From the cell containing the given text, extract its center point as (X, Y) coordinate. 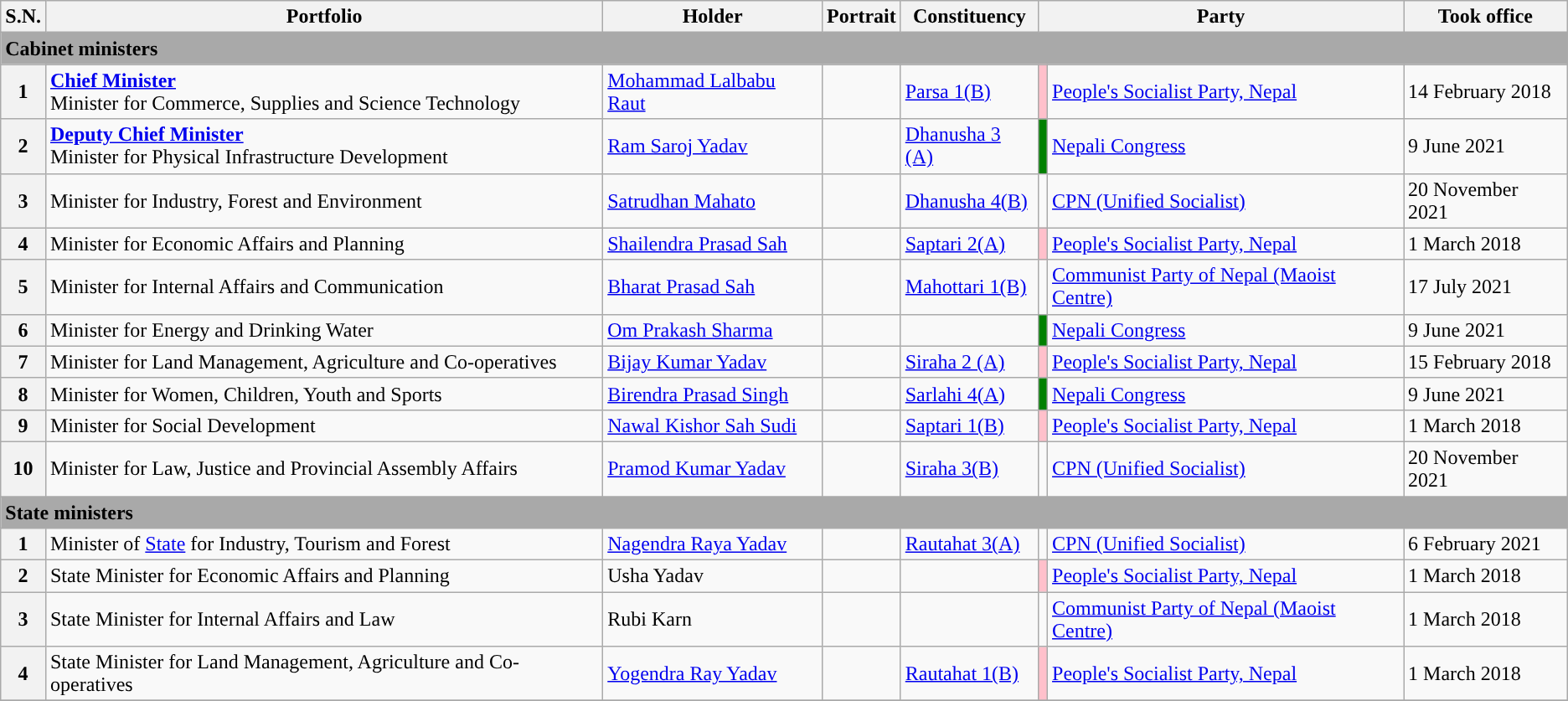
State Minister for Internal Affairs and Law (323, 620)
State ministers (784, 512)
Saptari 1(B) (969, 425)
Mahottari 1(B) (969, 286)
14 February 2018 (1486, 92)
Rubi Karn (713, 620)
Shailendra Prasad Sah (713, 244)
Saptari 2(A) (969, 244)
Bharat Prasad Sah (713, 286)
Yogendra Ray Yadav (713, 673)
Satrudhan Mahato (713, 201)
Dhanusha 4(B) (969, 201)
Portrait (862, 17)
Rautahat 1(B) (969, 673)
Minister for Women, Children, Youth and Sports (323, 394)
Dhanusha 3 (A) (969, 146)
Siraha 2 (A) (969, 362)
Holder (713, 17)
Took office (1486, 17)
15 February 2018 (1486, 362)
Nagendra Raya Yadav (713, 544)
Minister for Law, Justice and Provincial Assembly Affairs (323, 469)
Usha Yadav (713, 576)
Party (1220, 17)
7 (23, 362)
Deputy Chief MinisterMinister for Physical Infrastructure Development (323, 146)
Constituency (969, 17)
Minister for Energy and Drinking Water (323, 330)
8 (23, 394)
17 July 2021 (1486, 286)
Birendra Prasad Singh (713, 394)
Portfolio (323, 17)
Ram Saroj Yadav (713, 146)
Mohammad Lalbabu Raut (713, 92)
Minister for Internal Affairs and Communication (323, 286)
5 (23, 286)
Cabinet ministers (784, 49)
Minister of State for Industry, Tourism and Forest (323, 544)
Minister for Industry, Forest and Environment (323, 201)
State Minister for Land Management, Agriculture and Co-operatives (323, 673)
Parsa 1(B) (969, 92)
Minister for Social Development (323, 425)
Om Prakash Sharma (713, 330)
Bijay Kumar Yadav (713, 362)
Siraha 3(B) (969, 469)
S.N. (23, 17)
Pramod Kumar Yadav (713, 469)
6 (23, 330)
9 (23, 425)
State Minister for Economic Affairs and Planning (323, 576)
Nawal Kishor Sah Sudi (713, 425)
Minister for Land Management, Agriculture and Co-operatives (323, 362)
Sarlahi 4(A) (969, 394)
Minister for Economic Affairs and Planning (323, 244)
Rautahat 3(A) (969, 544)
6 February 2021 (1486, 544)
10 (23, 469)
Chief MinisterMinister for Commerce, Supplies and Science Technology (323, 92)
